Capture the cell that displays the provided text and extract its [x, y] central coordinate. 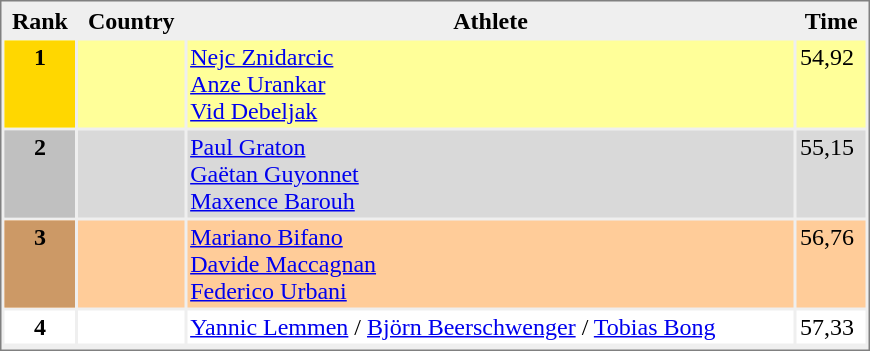
Country [131, 20]
4 [40, 326]
1 [40, 84]
Paul GratonGaëtan GuyonnetMaxence Barouh [490, 174]
3 [40, 264]
Athlete [490, 20]
2 [40, 174]
57,33 [832, 326]
55,15 [832, 174]
56,76 [832, 264]
Yannic Lemmen / Björn Beerschwenger / Tobias Bong [490, 326]
54,92 [832, 84]
Nejc ZnidarcicAnze UrankarVid Debeljak [490, 84]
Rank [40, 20]
Mariano BifanoDavide MaccagnanFederico Urbani [490, 264]
Time [832, 20]
